Return the [X, Y] coordinate for the center point of the cell that contains the specified text.  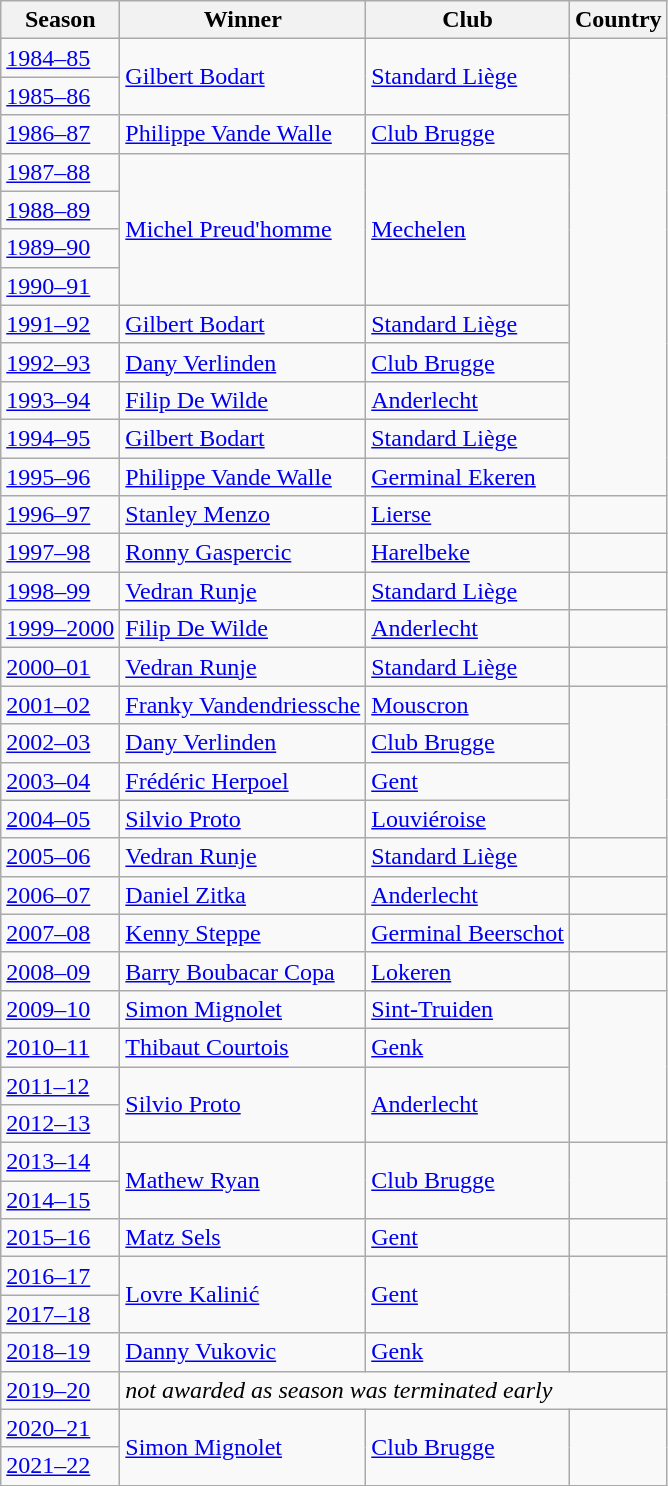
Germinal Ekeren [468, 477]
1988–89 [60, 210]
2017–18 [60, 1314]
2004–05 [60, 819]
Barry Boubacar Copa [243, 971]
Lokeren [468, 971]
1984–85 [60, 58]
1997–98 [60, 553]
2012–13 [60, 1124]
1993–94 [60, 400]
1986–87 [60, 134]
2002–03 [60, 743]
Danny Vukovic [243, 1352]
1992–93 [60, 362]
2021–22 [60, 1466]
1999–2000 [60, 629]
2010–11 [60, 1047]
2011–12 [60, 1085]
1987–88 [60, 172]
1998–99 [60, 591]
Ronny Gaspercic [243, 553]
Frédéric Herpoel [243, 781]
2003–04 [60, 781]
Mathew Ryan [243, 1181]
2008–09 [60, 971]
Franky Vandendriessche [243, 705]
2015–16 [60, 1238]
1996–97 [60, 515]
Lovre Kalinić [243, 1295]
Michel Preud'homme [243, 229]
1995–96 [60, 477]
2018–19 [60, 1352]
Thibaut Courtois [243, 1047]
Mechelen [468, 229]
Harelbeke [468, 553]
1994–95 [60, 438]
2006–07 [60, 895]
Louviéroise [468, 819]
2019–20 [60, 1390]
Stanley Menzo [243, 515]
2005–06 [60, 857]
1991–92 [60, 324]
1990–91 [60, 286]
2001–02 [60, 705]
2020–21 [60, 1428]
Season [60, 20]
2007–08 [60, 933]
1985–86 [60, 96]
Club [468, 20]
Sint-Truiden [468, 1009]
1989–90 [60, 248]
2013–14 [60, 1162]
2014–15 [60, 1200]
Germinal Beerschot [468, 933]
not awarded as season was terminated early [394, 1390]
2000–01 [60, 667]
Lierse [468, 515]
2016–17 [60, 1276]
Matz Sels [243, 1238]
Country [618, 20]
Kenny Steppe [243, 933]
Daniel Zitka [243, 895]
Winner [243, 20]
Mouscron [468, 705]
2009–10 [60, 1009]
